Provide the (X, Y) coordinate of the cell's center where the given text is located.  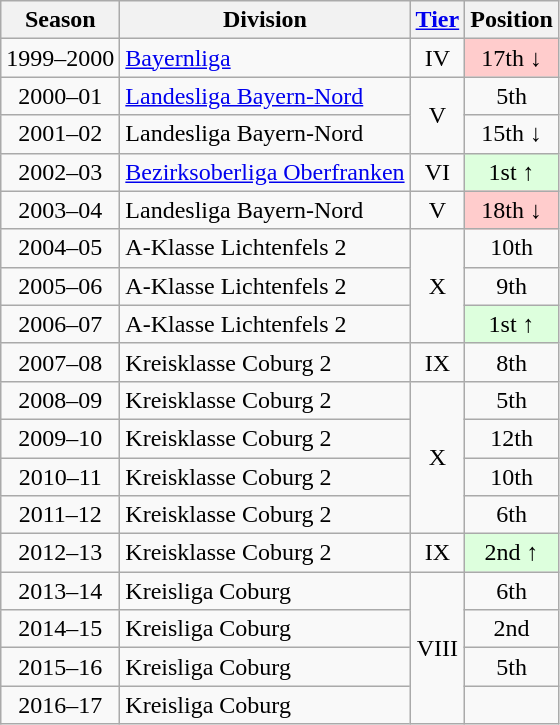
2008–09 (60, 400)
2010–11 (60, 477)
Division (265, 20)
2003–04 (60, 210)
2014–15 (60, 629)
9th (512, 286)
2nd ↑ (512, 553)
Bayernliga (265, 58)
1999–2000 (60, 58)
VIII (438, 648)
8th (512, 362)
15th ↓ (512, 134)
Season (60, 20)
2002–03 (60, 172)
2009–10 (60, 438)
VI (438, 172)
2013–14 (60, 591)
2001–02 (60, 134)
2016–17 (60, 705)
2011–12 (60, 515)
2012–13 (60, 553)
2004–05 (60, 248)
12th (512, 438)
2005–06 (60, 286)
17th ↓ (512, 58)
2006–07 (60, 324)
2007–08 (60, 362)
2015–16 (60, 667)
18th ↓ (512, 210)
2nd (512, 629)
Position (512, 20)
2000–01 (60, 96)
Tier (438, 20)
IV (438, 58)
Bezirksoberliga Oberfranken (265, 172)
